Output the (x, y) coordinate of the center of the cell containing the given text.  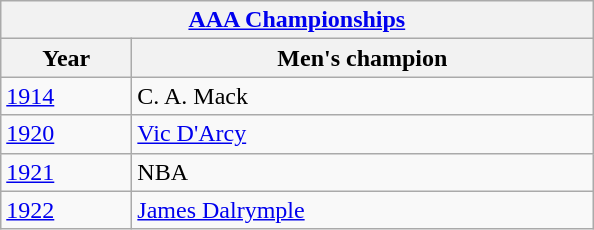
James Dalrymple (362, 210)
Year (66, 58)
1921 (66, 172)
C. A. Mack (362, 96)
Vic D'Arcy (362, 134)
1914 (66, 96)
AAA Championships (297, 20)
NBA (362, 172)
1922 (66, 210)
1920 (66, 134)
Men's champion (362, 58)
